Determine the [X, Y] coordinate at the center of the cell enclosing the given text.  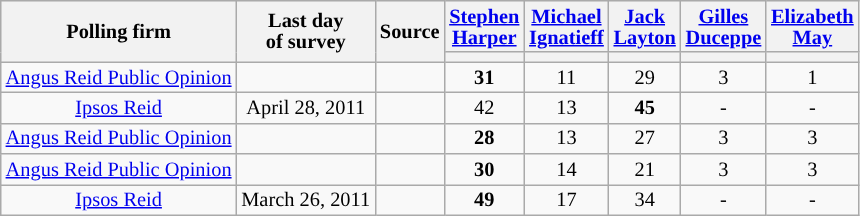
31 [484, 78]
Gilles Duceppe [724, 26]
14 [566, 170]
April 28, 2011 [306, 108]
30 [484, 170]
Last day of survey [306, 30]
42 [484, 108]
21 [645, 170]
March 26, 2011 [306, 200]
Jack Layton [645, 26]
28 [484, 138]
29 [645, 78]
45 [645, 108]
Elizabeth May [812, 26]
Michael Ignatieff [566, 26]
Polling firm [119, 30]
49 [484, 200]
34 [645, 200]
11 [566, 78]
1 [812, 78]
27 [645, 138]
Source [410, 30]
17 [566, 200]
Stephen Harper [484, 26]
